Scan for the cell matching the given text and deliver its [x, y] coordinate at center. 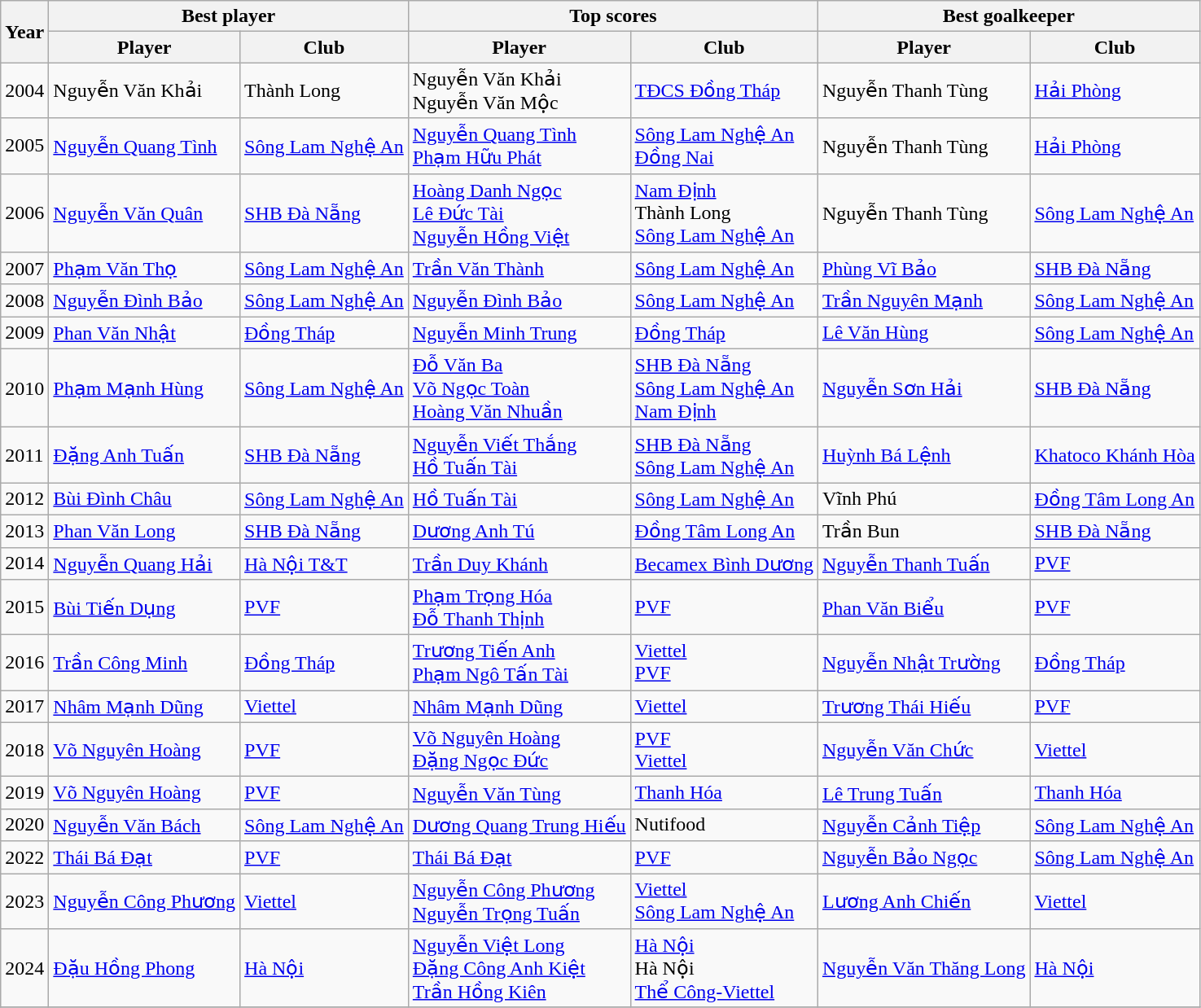
Đặng Anh Tuấn [145, 455]
Trần Bun [923, 531]
Trương Thái Hiếu [923, 707]
2007 [24, 269]
Đỗ Văn Ba Võ Ngọc Toàn Hoàng Văn Nhuần [519, 388]
Thành Long [324, 90]
Nguyễn Văn Bách [145, 825]
Phạm Trọng Hóa Đỗ Thanh Thịnh [519, 607]
Nguyễn Văn Quân [145, 213]
Hoàng Danh Ngọc Lê Đức Tài Nguyễn Hồng Việt [519, 213]
TĐCS Đồng Tháp [724, 90]
Top scores [612, 16]
Huỳnh Bá Lệnh [923, 455]
Nguyễn Văn Chức [923, 749]
SHB Đà Nẵng Sông Lam Nghệ An Nam Định [724, 388]
Trần Văn Thành [519, 269]
Lương Anh Chiến [923, 901]
Bùi Đình Châu [145, 499]
Phạm Mạnh Hùng [145, 388]
2009 [24, 333]
Nguyễn Minh Trung [519, 333]
Trần Công Minh [145, 663]
Nguyễn Văn Khải [145, 90]
Lê Trung Tuấn [923, 793]
Trần Nguyên Mạnh [923, 300]
2020 [24, 825]
Becamex Bình Dương [724, 563]
Nguyễn Công PhươngNguyễn Trọng Tuấn [519, 901]
Nguyễn Nhật Trường [923, 663]
Nguyễn Việt LongĐặng Công Anh KiệtTrần Hồng Kiên [519, 969]
2024 [24, 969]
Nguyễn Quang Tình Phạm Hữu Phát [519, 146]
Nguyễn Sơn Hải [923, 388]
Trần Duy Khánh [519, 563]
Nguyễn Quang Tình [145, 146]
2016 [24, 663]
Nguyễn Văn Khải Nguyễn Văn Mộc [519, 90]
Trương Tiến Anh Phạm Ngô Tấn Tài [519, 663]
Nguyễn Viết Thắng Hồ Tuấn Tài [519, 455]
2005 [24, 146]
Hồ Tuấn Tài [519, 499]
Võ Nguyên HoàngĐặng Ngọc Đức [519, 749]
Dương Quang Trung Hiếu [519, 825]
Nguyễn Công Phương [145, 901]
Sông Lam Nghệ An Đồng Nai [724, 146]
Lê Văn Hùng [923, 333]
2019 [24, 793]
ViettelSông Lam Nghệ An [724, 901]
Phạm Văn Thọ [145, 269]
Phan Văn Nhật [145, 333]
Best goalkeeper [1008, 16]
Đặu Hồng Phong [145, 969]
2010 [24, 388]
Bùi Tiến Dụng [145, 607]
Best player [228, 16]
Nutifood [724, 825]
2013 [24, 531]
2022 [24, 857]
2011 [24, 455]
Dương Anh Tú [519, 531]
Phan Văn Biểu [923, 607]
Nguyễn Văn Tùng [519, 793]
Year [24, 32]
Phùng Vĩ Bảo [923, 269]
PVFViettel [724, 749]
2014 [24, 563]
2008 [24, 300]
2006 [24, 213]
Khatoco Khánh Hòa [1115, 455]
2023 [24, 901]
2017 [24, 707]
2012 [24, 499]
Viettel PVF [724, 663]
Nguyễn Cảnh Tiệp [923, 825]
Vĩnh Phú [923, 499]
Nguyễn Quang Hải [145, 563]
2004 [24, 90]
Nguyễn Văn Thăng Long [923, 969]
Phan Văn Long [145, 531]
2015 [24, 607]
Hà Nội T&T [324, 563]
2018 [24, 749]
Nam Định Thành Long Sông Lam Nghệ An [724, 213]
Hà NộiHà NộiThể Công-Viettel [724, 969]
Nguyễn Bảo Ngọc [923, 857]
Nguyễn Thanh Tuấn [923, 563]
SHB Đà Nẵng Sông Lam Nghệ An [724, 455]
